Find where the given text appears and provide that cell's center as [X, Y] coordinate. 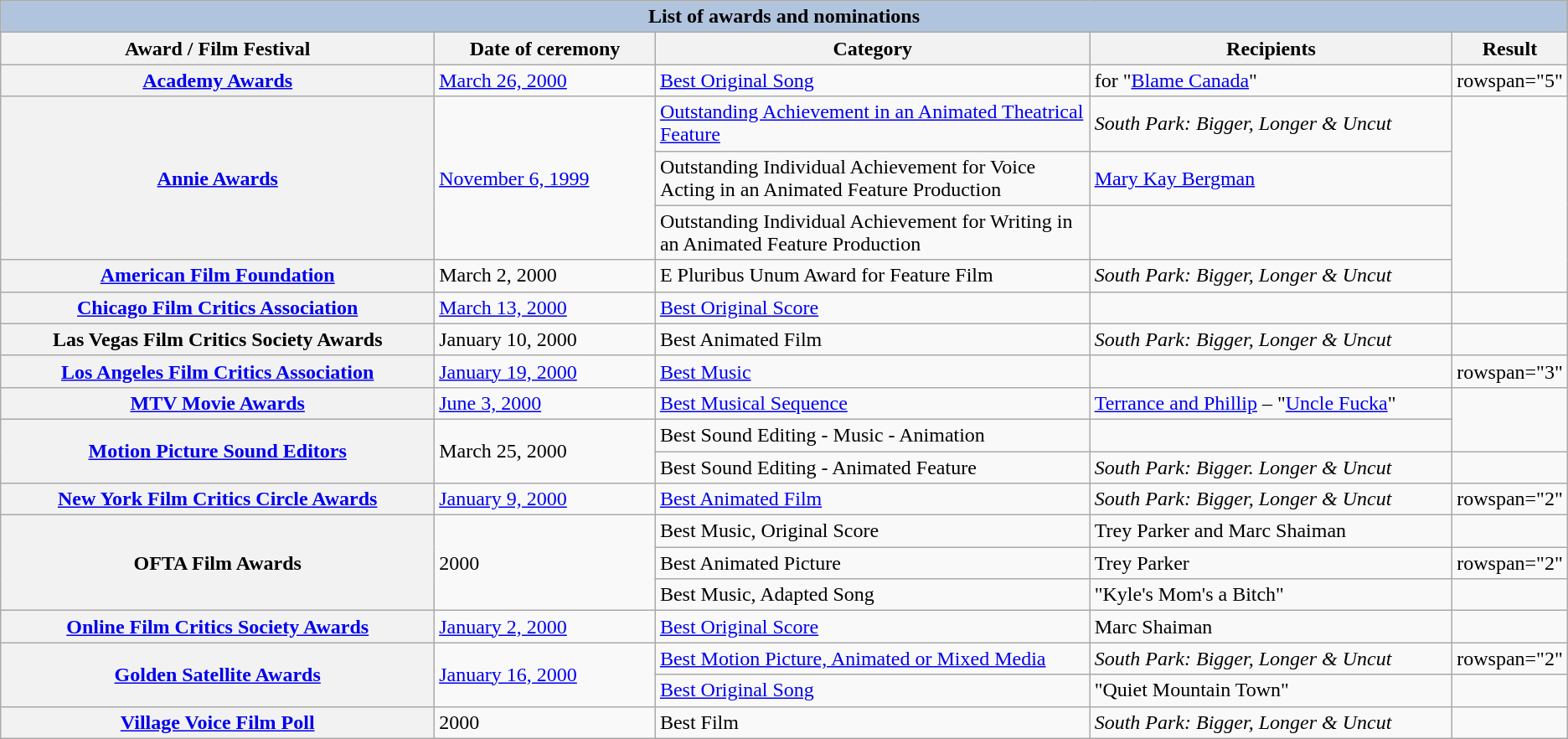
Category [873, 49]
Annie Awards [218, 178]
Outstanding Individual Achievement for Writing in an Animated Feature Production [873, 233]
March 2, 2000 [545, 276]
January 2, 2000 [545, 627]
Best Musical Sequence [873, 403]
"Kyle's Mom's a Bitch" [1271, 595]
January 19, 2000 [545, 371]
March 13, 2000 [545, 307]
Best Film [873, 722]
Award / Film Festival [218, 49]
rowspan="5" [1510, 80]
Terrance and Phillip – "Uncle Fucka" [1271, 403]
New York Film Critics Circle Awards [218, 499]
Best Sound Editing - Music - Animation [873, 435]
Mary Kay Bergman [1271, 178]
March 25, 2000 [545, 451]
Village Voice Film Poll [218, 722]
Outstanding Individual Achievement for Voice Acting in an Animated Feature Production [873, 178]
Trey Parker [1271, 563]
Los Angeles Film Critics Association [218, 371]
Trey Parker and Marc Shaiman [1271, 531]
January 10, 2000 [545, 339]
South Park: Bigger. Longer & Uncut [1271, 467]
E Pluribus Unum Award for Feature Film [873, 276]
Best Animated Picture [873, 563]
November 6, 1999 [545, 178]
January 9, 2000 [545, 499]
Chicago Film Critics Association [218, 307]
"Quiet Mountain Town" [1271, 690]
Recipients [1271, 49]
Best Motion Picture, Animated or Mixed Media [873, 659]
OFTA Film Awards [218, 563]
American Film Foundation [218, 276]
Result [1510, 49]
Outstanding Achievement in an Animated Theatrical Feature [873, 124]
Golden Satellite Awards [218, 674]
January 16, 2000 [545, 674]
Academy Awards [218, 80]
June 3, 2000 [545, 403]
Best Music, Adapted Song [873, 595]
Best Sound Editing - Animated Feature [873, 467]
Best Music [873, 371]
Best Music, Original Score [873, 531]
Date of ceremony [545, 49]
Motion Picture Sound Editors [218, 451]
Online Film Critics Society Awards [218, 627]
MTV Movie Awards [218, 403]
rowspan="3" [1510, 371]
for "Blame Canada" [1271, 80]
Marc Shaiman [1271, 627]
March 26, 2000 [545, 80]
Las Vegas Film Critics Society Awards [218, 339]
List of awards and nominations [784, 17]
